From the cell containing the given text, extract its center point as [x, y] coordinate. 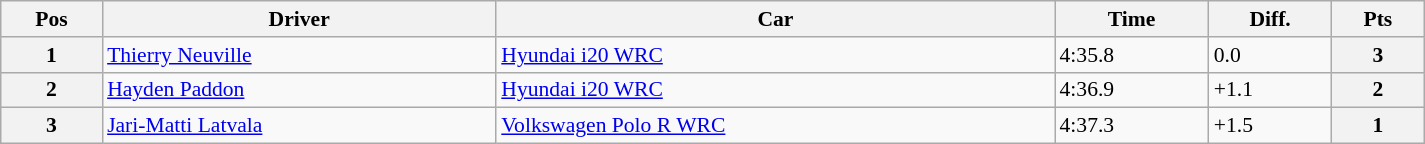
+1.5 [1270, 126]
Car [775, 19]
+1.1 [1270, 90]
4:37.3 [1131, 126]
4:35.8 [1131, 55]
Hayden Paddon [299, 90]
Driver [299, 19]
Pos [52, 19]
Jari-Matti Latvala [299, 126]
0.0 [1270, 55]
Volkswagen Polo R WRC [775, 126]
Thierry Neuville [299, 55]
Pts [1378, 19]
4:36.9 [1131, 90]
Time [1131, 19]
Diff. [1270, 19]
